From the cell containing the given text, extract its center point as (x, y) coordinate. 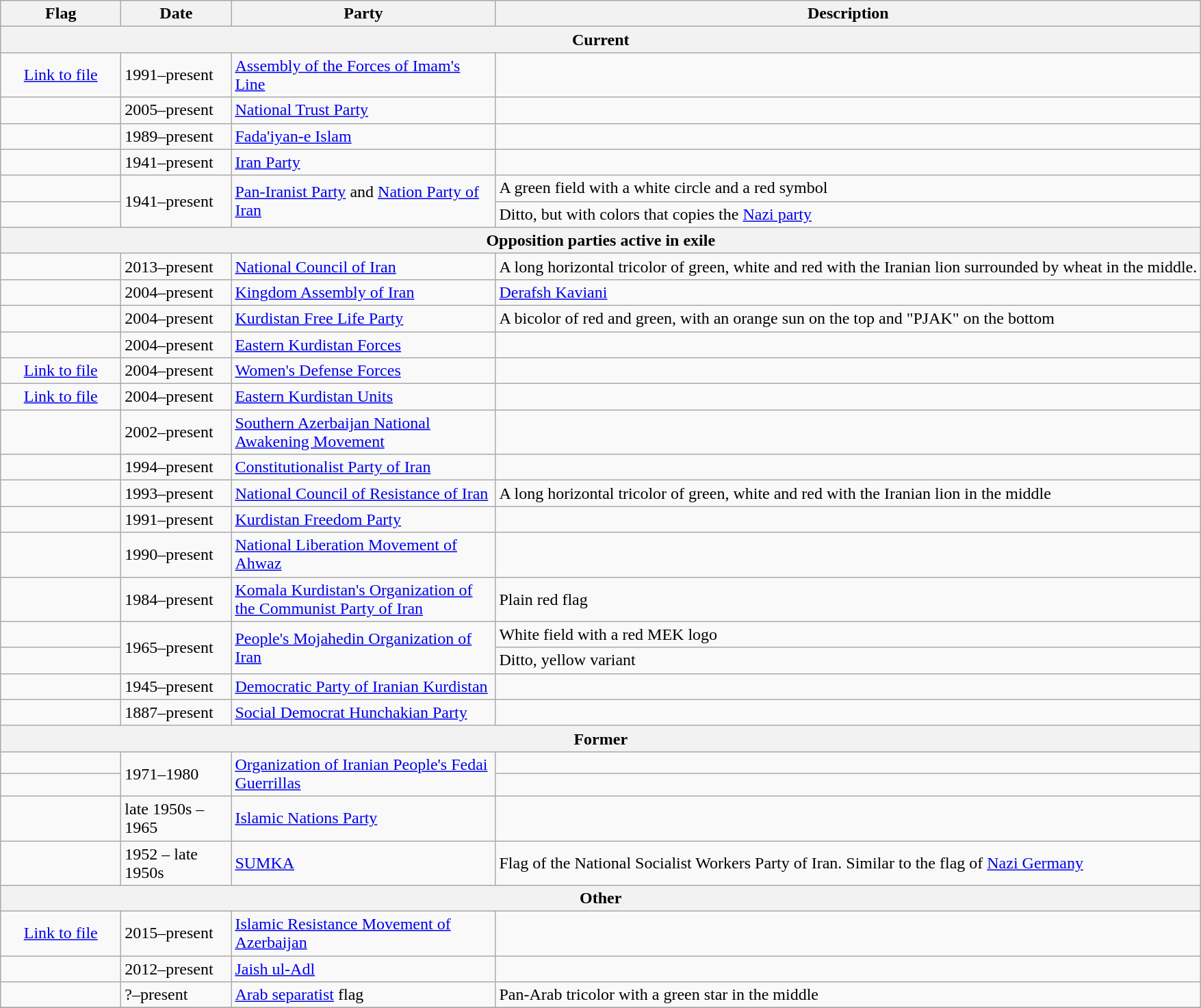
Eastern Kurdistan Forces (363, 344)
Derafsh Kaviani (849, 292)
A long horizontal tricolor of green, white and red with the Iranian lion surrounded by wheat in the middle. (849, 266)
2005–present (177, 110)
2002–present (177, 432)
Ditto, but with colors that copies the Nazi party (849, 214)
Other (601, 899)
1965–present (177, 647)
Eastern Kurdistan Units (363, 397)
1993–present (177, 493)
Pan-Arab tricolor with a green star in the middle (849, 995)
Southern Azerbaijan National Awakening Movement (363, 432)
Description (849, 14)
Jaish ul-Adl (363, 969)
Kingdom Assembly of Iran (363, 292)
Islamic Nations Party (363, 818)
Flag of the National Socialist Workers Party of Iran. Similar to the flag of Nazi Germany (849, 862)
Plain red flag (849, 599)
SUMKA (363, 862)
Arab separatist flag (363, 995)
Former (601, 738)
1971–1980 (177, 773)
Kurdistan Freedom Party (363, 519)
1989–present (177, 136)
Pan-Iranist Party and Nation Party of Iran (363, 201)
Kurdistan Free Life Party (363, 318)
1945–present (177, 686)
Women's Defense Forces (363, 371)
1984–present (177, 599)
National Council of Iran (363, 266)
Organization of Iranian People's Fedai Guerrillas (363, 773)
1994–present (177, 467)
A bicolor of red and green, with an orange sun on the top and "PJAK" on the bottom (849, 318)
2012–present (177, 969)
Current (601, 40)
Party (363, 14)
1952 – late 1950s (177, 862)
Ditto, yellow variant (849, 660)
Democratic Party of Iranian Kurdistan (363, 686)
late 1950s – 1965 (177, 818)
2013–present (177, 266)
Islamic Resistance Movement of Azerbaijan (363, 933)
A green field with a white circle and a red symbol (849, 188)
?–present (177, 995)
Opposition parties active in exile (601, 240)
Constitutionalist Party of Iran (363, 467)
National Liberation Movement of Ahwaz (363, 554)
Fada'iyan-e Islam (363, 136)
White field with a red MEK logo (849, 634)
Iran Party (363, 162)
Assembly of the Forces of Imam's Line (363, 75)
National Trust Party (363, 110)
1990–present (177, 554)
People's Mojahedin Organization of Iran (363, 647)
Komala Kurdistan's Organization of the Communist Party of Iran (363, 599)
Social Democrat Hunchakian Party (363, 712)
Date (177, 14)
1887–present (177, 712)
National Council of Resistance of Iran (363, 493)
Flag (61, 14)
2015–present (177, 933)
A long horizontal tricolor of green, white and red with the Iranian lion in the middle (849, 493)
